Determine the (X, Y) coordinate at the center of the cell enclosing the given text.  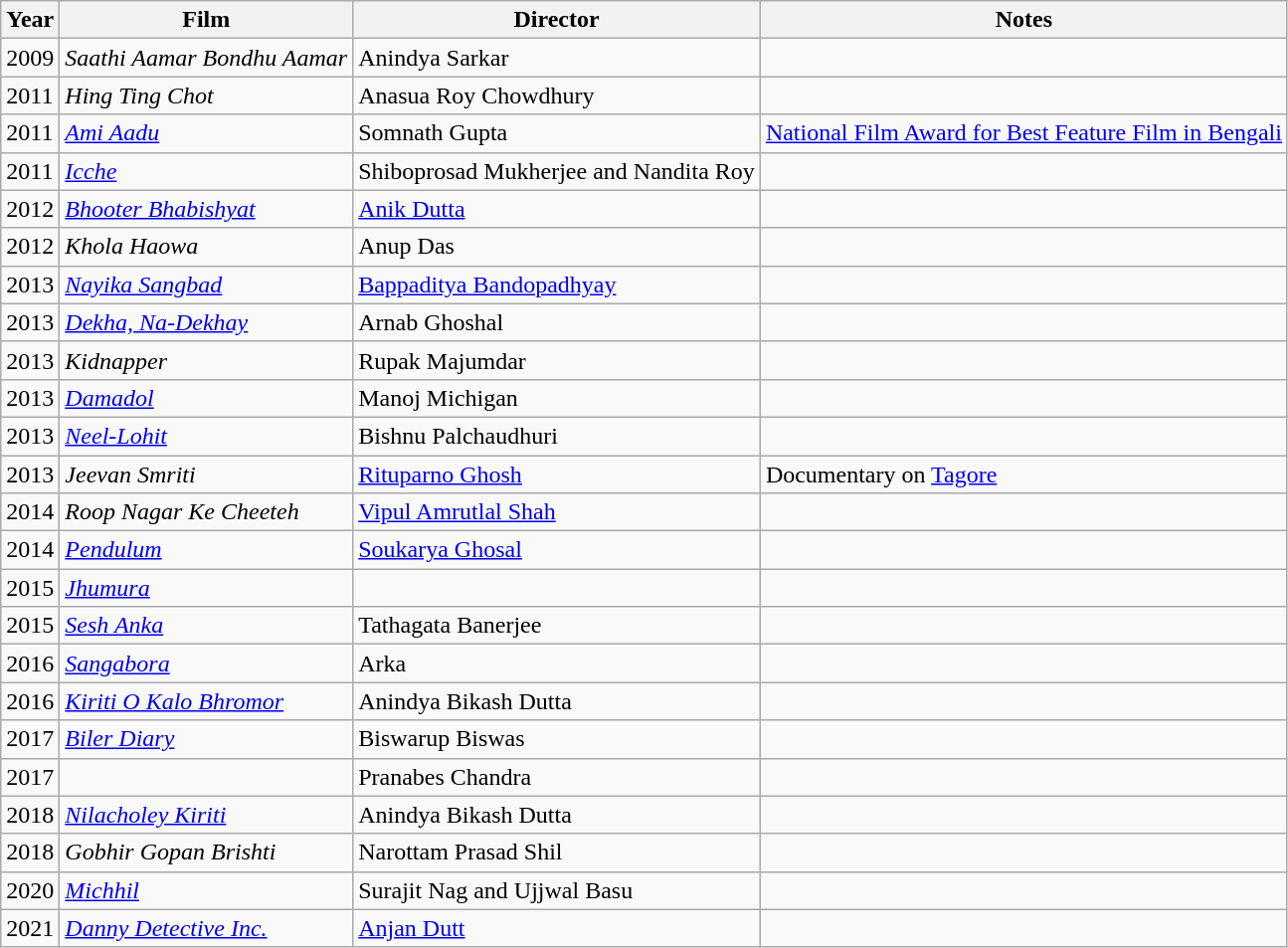
Tathagata Banerjee (557, 626)
Roop Nagar Ke Cheeteh (207, 512)
Manoj Michigan (557, 398)
Notes (1023, 20)
Year (30, 20)
Damadol (207, 398)
Vipul Amrutlal Shah (557, 512)
Anik Dutta (557, 209)
Sangabora (207, 664)
Jeevan Smriti (207, 474)
Anup Das (557, 247)
Film (207, 20)
Pendulum (207, 550)
Anindya Sarkar (557, 58)
Ami Aadu (207, 133)
Director (557, 20)
Dekha, Na-Dekhay (207, 322)
Saathi Aamar Bondhu Aamar (207, 58)
Anjan Dutt (557, 928)
Kidnapper (207, 360)
Michhil (207, 890)
Narottam Prasad Shil (557, 853)
Icche (207, 171)
Arka (557, 664)
Sesh Anka (207, 626)
Jhumura (207, 588)
Bhooter Bhabishyat (207, 209)
Khola Haowa (207, 247)
Kiriti O Kalo Bhromor (207, 701)
Bishnu Palchaudhuri (557, 436)
Biler Diary (207, 739)
Danny Detective Inc. (207, 928)
National Film Award for Best Feature Film in Bengali (1023, 133)
Shiboprosad Mukherjee and Nandita Roy (557, 171)
Nilacholey Kiriti (207, 815)
Rupak Majumdar (557, 360)
Somnath Gupta (557, 133)
Biswarup Biswas (557, 739)
Bappaditya Bandopadhyay (557, 284)
Documentary on Tagore (1023, 474)
Soukarya Ghosal (557, 550)
Surajit Nag and Ujjwal Basu (557, 890)
Gobhir Gopan Brishti (207, 853)
Hing Ting Chot (207, 95)
2020 (30, 890)
Pranabes Chandra (557, 777)
2021 (30, 928)
Nayika Sangbad (207, 284)
Neel-Lohit (207, 436)
2009 (30, 58)
Rituparno Ghosh (557, 474)
Anasua Roy Chowdhury (557, 95)
Arnab Ghoshal (557, 322)
